Locate the cell with the specified text and output its (x, y) center coordinate. 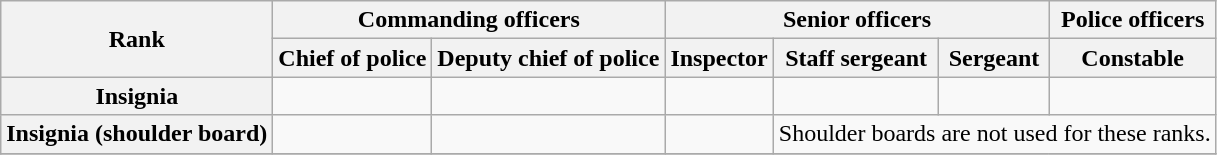
Deputy chief of police (548, 58)
Senior officers (857, 20)
Constable (1132, 58)
Commanding officers (469, 20)
Insignia (shoulder board) (137, 134)
Rank (137, 39)
Sergeant (994, 58)
Insignia (137, 96)
Staff sergeant (856, 58)
Shoulder boards are not used for these ranks. (994, 134)
Police officers (1132, 20)
Chief of police (352, 58)
Inspector (719, 58)
